Find where the given text appears and provide that cell's center as (X, Y) coordinate. 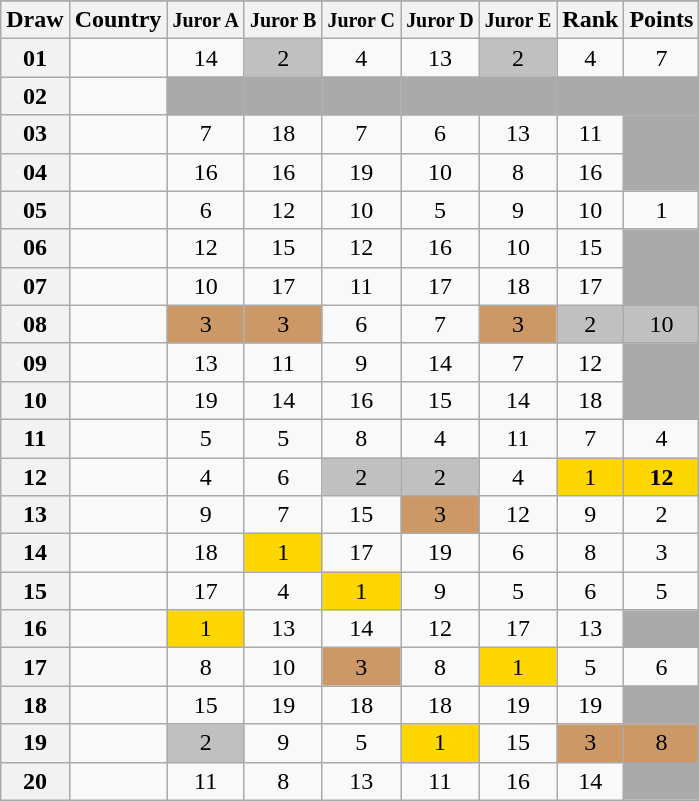
09 (35, 362)
03 (35, 134)
04 (35, 172)
Country (118, 20)
Rank (590, 20)
Points (662, 20)
02 (35, 96)
Juror D (440, 20)
Juror A (206, 20)
05 (35, 210)
Juror E (518, 20)
Draw (35, 20)
06 (35, 248)
01 (35, 58)
08 (35, 324)
20 (35, 781)
07 (35, 286)
Juror C (362, 20)
Juror B (283, 20)
